Return the (X, Y) coordinate for the center point of the cell that contains the specified text.  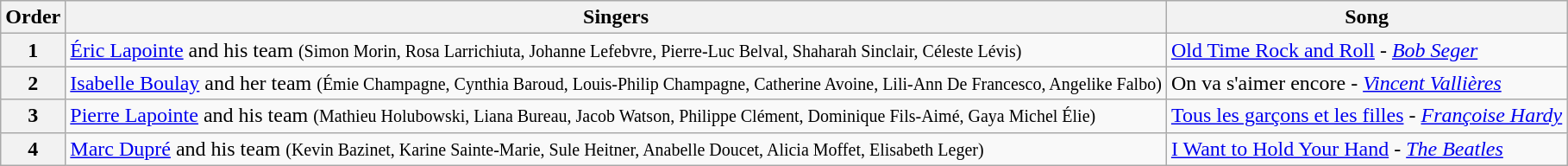
Old Time Rock and Roll - Bob Seger (1366, 50)
Song (1366, 17)
Isabelle Boulay and her team (Émie Champagne, Cynthia Baroud, Louis-Philip Champagne, Catherine Avoine, Lili-Ann De Francesco, Angelike Falbo) (616, 83)
Éric Lapointe and his team (Simon Morin, Rosa Larrichiuta, Johanne Lefebvre, Pierre-Luc Belval, Shaharah Sinclair, Céleste Lévis) (616, 50)
Marc Dupré and his team (Kevin Bazinet, Karine Sainte-Marie, Sule Heitner, Anabelle Doucet, Alicia Moffet, Elisabeth Leger) (616, 149)
1 (33, 50)
On va s'aimer encore - Vincent Vallières (1366, 83)
I Want to Hold Your Hand - The Beatles (1366, 149)
Singers (616, 17)
4 (33, 149)
Tous les garçons et les filles - Françoise Hardy (1366, 116)
Order (33, 17)
2 (33, 83)
3 (33, 116)
Pierre Lapointe and his team (Mathieu Holubowski, Liana Bureau, Jacob Watson, Philippe Clément, Dominique Fils-Aimé, Gaya Michel Élie) (616, 116)
